Extract the [x, y] coordinate from the center of the cell holding the provided text.  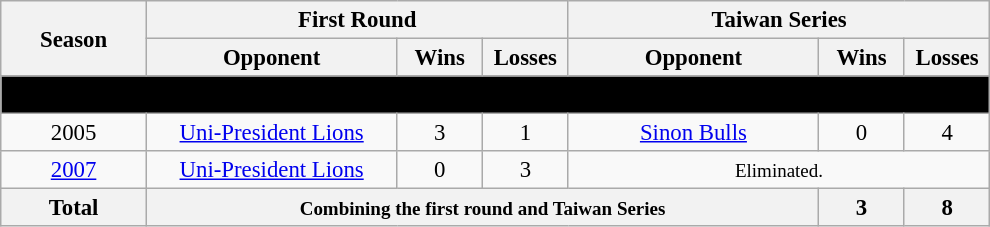
Combining the first round and Taiwan Series [482, 208]
2007 [74, 170]
Sinon Bulls [694, 133]
2005 [74, 133]
4 [947, 133]
Season [74, 38]
Macoto Cobras [496, 95]
Total [74, 208]
8 [947, 208]
Taiwan Series [779, 20]
First Round [357, 20]
1 [526, 133]
Eliminated. [779, 170]
